For the text-containing cell, return its midpoint in [x, y] coordinate format. 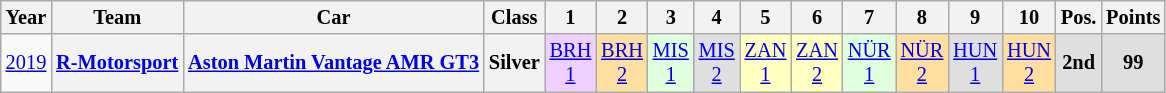
NÜR1 [870, 63]
8 [922, 17]
BRH1 [571, 63]
NÜR2 [922, 63]
2019 [26, 63]
Silver [514, 63]
ZAN1 [766, 63]
MIS2 [717, 63]
9 [975, 17]
Car [334, 17]
Class [514, 17]
BRH2 [622, 63]
Aston Martin Vantage AMR GT3 [334, 63]
7 [870, 17]
Pos. [1078, 17]
MIS1 [671, 63]
99 [1133, 63]
6 [817, 17]
Year [26, 17]
ZAN2 [817, 63]
1 [571, 17]
10 [1029, 17]
Points [1133, 17]
2nd [1078, 63]
Team [117, 17]
HUN1 [975, 63]
4 [717, 17]
R-Motorsport [117, 63]
5 [766, 17]
2 [622, 17]
3 [671, 17]
HUN2 [1029, 63]
